From the cell containing the given text, extract its center point as (x, y) coordinate. 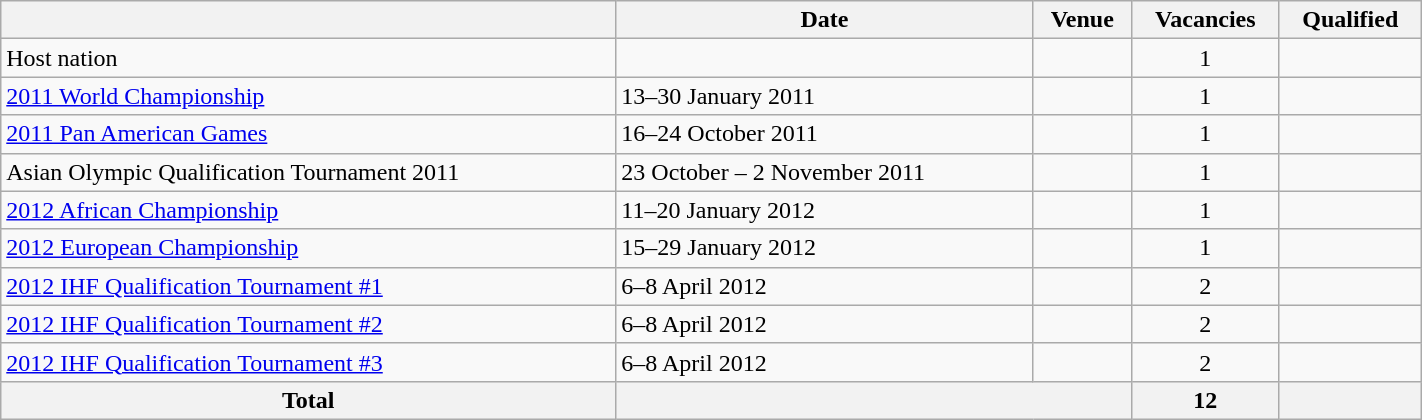
2012 IHF Qualification Tournament #3 (308, 362)
Asian Olympic Qualification Tournament 2011 (308, 172)
15–29 January 2012 (824, 248)
Total (308, 400)
2011 Pan American Games (308, 134)
Qualified (1350, 20)
23 October – 2 November 2011 (824, 172)
13–30 January 2011 (824, 96)
2012 IHF Qualification Tournament #2 (308, 324)
2012 European Championship (308, 248)
Venue (1082, 20)
12 (1205, 400)
Host nation (308, 58)
16–24 October 2011 (824, 134)
2011 World Championship (308, 96)
Date (824, 20)
Vacancies (1205, 20)
2012 IHF Qualification Tournament #1 (308, 286)
2012 African Championship (308, 210)
11–20 January 2012 (824, 210)
